From the cell containing the given text, extract its center point as [x, y] coordinate. 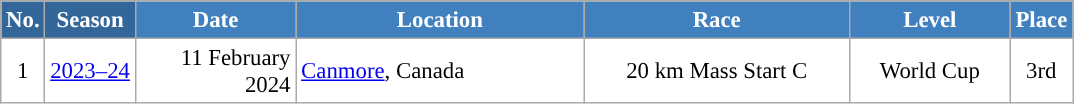
World Cup [930, 72]
No. [23, 20]
Canmore, Canada [440, 72]
Level [930, 20]
3rd [1041, 72]
Season [90, 20]
2023–24 [90, 72]
20 km Mass Start C [717, 72]
11 February 2024 [216, 72]
Date [216, 20]
Location [440, 20]
1 [23, 72]
Race [717, 20]
Place [1041, 20]
